Search for the cell housing the specified text and yield its (x, y) center coordinate. 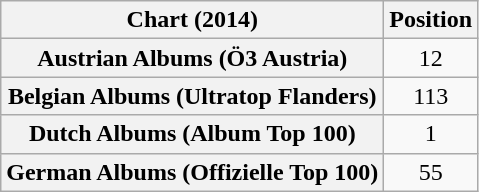
Position (431, 20)
55 (431, 172)
German Albums (Offizielle Top 100) (192, 172)
113 (431, 96)
Dutch Albums (Album Top 100) (192, 134)
Austrian Albums (Ö3 Austria) (192, 58)
1 (431, 134)
12 (431, 58)
Chart (2014) (192, 20)
Belgian Albums (Ultratop Flanders) (192, 96)
